Search for the cell housing the specified text and yield its [x, y] center coordinate. 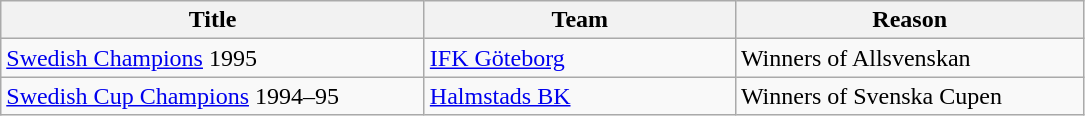
Winners of Svenska Cupen [910, 96]
Team [580, 20]
Reason [910, 20]
Winners of Allsvenskan [910, 58]
Halmstads BK [580, 96]
IFK Göteborg [580, 58]
Swedish Champions 1995 [213, 58]
Title [213, 20]
Swedish Cup Champions 1994–95 [213, 96]
